Find where the given text appears and provide that cell's center as (X, Y) coordinate. 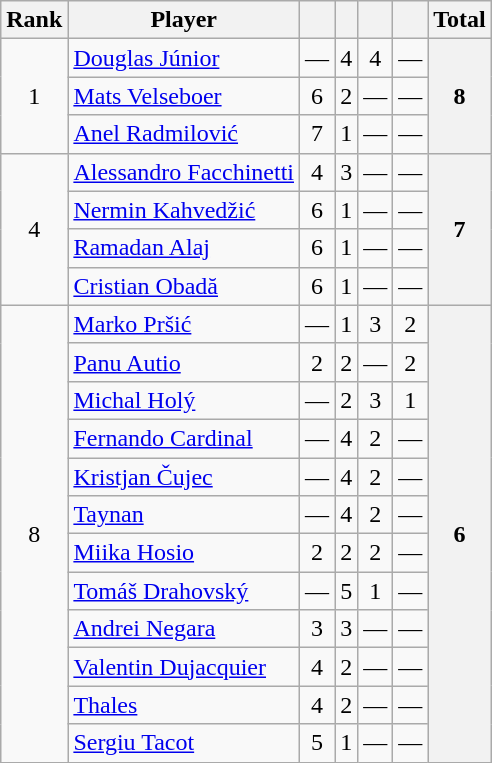
Thales (184, 705)
Kristjan Čujec (184, 477)
Marko Pršić (184, 324)
Fernando Cardinal (184, 438)
Douglas Júnior (184, 58)
Player (184, 20)
Valentin Dujacquier (184, 667)
Miika Hosio (184, 553)
Rank (34, 20)
Anel Radmilović (184, 134)
Michal Holý (184, 400)
Taynan (184, 515)
Andrei Negara (184, 629)
Cristian Obadă (184, 286)
Mats Velseboer (184, 96)
Sergiu Tacot (184, 743)
Tomáš Drahovský (184, 591)
Panu Autio (184, 362)
Nermin Kahvedžić (184, 210)
Total (460, 20)
Alessandro Facchinetti (184, 172)
Ramadan Alaj (184, 248)
